Scan for the cell matching the given text and deliver its (x, y) coordinate at center. 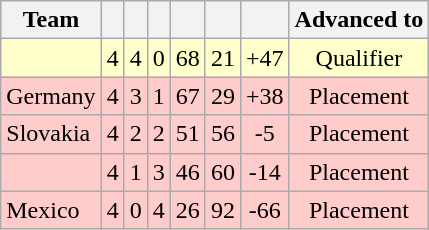
26 (188, 210)
67 (188, 96)
29 (222, 96)
46 (188, 172)
-5 (264, 134)
56 (222, 134)
60 (222, 172)
51 (188, 134)
+47 (264, 58)
+38 (264, 96)
Slovakia (51, 134)
21 (222, 58)
68 (188, 58)
Mexico (51, 210)
Qualifier (359, 58)
Germany (51, 96)
Advanced to (359, 20)
-66 (264, 210)
Team (51, 20)
92 (222, 210)
-14 (264, 172)
